Provide the (x, y) coordinate of the cell's center where the given text is located.  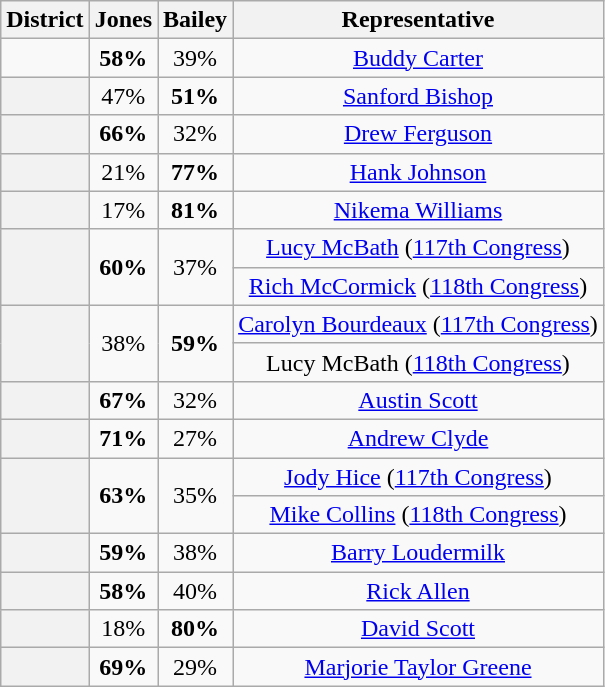
21% (123, 172)
Jones (123, 20)
67% (123, 400)
Sanford Bishop (418, 96)
Marjorie Taylor Greene (418, 667)
Lucy McBath (118th Congress) (418, 362)
37% (196, 267)
Carolyn Bourdeaux (117th Congress) (418, 324)
71% (123, 438)
Hank Johnson (418, 172)
Lucy McBath (117th Congress) (418, 248)
39% (196, 58)
Jody Hice (117th Congress) (418, 477)
Drew Ferguson (418, 134)
Rich McCormick (118th Congress) (418, 286)
47% (123, 96)
66% (123, 134)
60% (123, 267)
Barry Loudermilk (418, 553)
81% (196, 210)
18% (123, 629)
Buddy Carter (418, 58)
35% (196, 496)
Nikema Williams (418, 210)
Andrew Clyde (418, 438)
District (45, 20)
Austin Scott (418, 400)
77% (196, 172)
Bailey (196, 20)
27% (196, 438)
69% (123, 667)
Representative (418, 20)
80% (196, 629)
Rick Allen (418, 591)
51% (196, 96)
Mike Collins (118th Congress) (418, 515)
David Scott (418, 629)
17% (123, 210)
29% (196, 667)
40% (196, 591)
63% (123, 496)
